Capture the cell that displays the provided text and extract its (x, y) central coordinate. 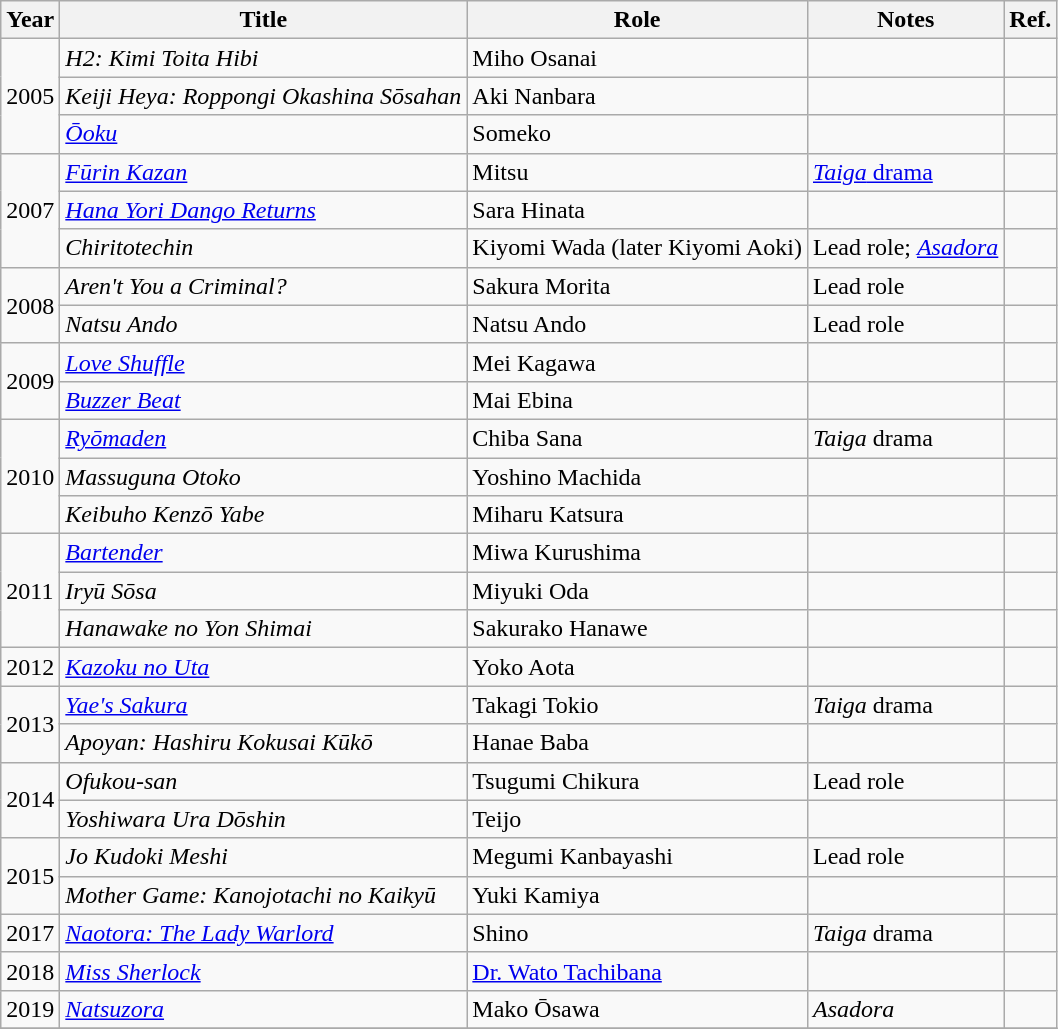
2014 (30, 800)
Kazoku no Uta (264, 667)
Sakurako Hanawe (638, 629)
Yuki Kamiya (638, 895)
Ryōmaden (264, 438)
Chiba Sana (638, 438)
Hana Yori Dango Returns (264, 210)
Kiyomi Wada (later Kiyomi Aoki) (638, 248)
Sara Hinata (638, 210)
2007 (30, 210)
Notes (905, 20)
Ōoku (264, 134)
Yoshiwara Ura Dōshin (264, 819)
Love Shuffle (264, 362)
Keibuho Kenzō Yabe (264, 515)
Ofukou-san (264, 781)
Shino (638, 933)
Miho Osanai (638, 58)
Year (30, 20)
Mako Ōsawa (638, 1009)
2008 (30, 305)
Aren't You a Criminal? (264, 286)
Miss Sherlock (264, 971)
Miyuki Oda (638, 591)
Chiritotechin (264, 248)
2012 (30, 667)
Sakura Morita (638, 286)
Keiji Heya: Roppongi Okashina Sōsahan (264, 96)
Yoko Aota (638, 667)
2010 (30, 476)
Buzzer Beat (264, 400)
Mother Game: Kanojotachi no Kaikyū (264, 895)
Miharu Katsura (638, 515)
Aki Nanbara (638, 96)
2005 (30, 96)
2015 (30, 876)
Asadora (905, 1009)
Yoshino Machida (638, 477)
Bartender (264, 553)
Megumi Kanbayashi (638, 857)
2018 (30, 971)
Jo Kudoki Meshi (264, 857)
Natsuzora (264, 1009)
Mei Kagawa (638, 362)
Someko (638, 134)
2019 (30, 1009)
Yae's Sakura (264, 705)
2013 (30, 724)
Miwa Kurushima (638, 553)
Fūrin Kazan (264, 172)
2017 (30, 933)
2009 (30, 381)
Mai Ebina (638, 400)
Massuguna Otoko (264, 477)
Hanawake no Yon Shimai (264, 629)
Mitsu (638, 172)
Teijo (638, 819)
Lead role; Asadora (905, 248)
Title (264, 20)
Hanae Baba (638, 743)
Dr. Wato Tachibana (638, 971)
Takagi Tokio (638, 705)
Tsugumi Chikura (638, 781)
Ref. (1030, 20)
Naotora: The Lady Warlord (264, 933)
H2: Kimi Toita Hibi (264, 58)
2011 (30, 591)
Iryū Sōsa (264, 591)
Role (638, 20)
Apoyan: Hashiru Kokusai Kūkō (264, 743)
